Return [X, Y] of the center of cell containing provided text 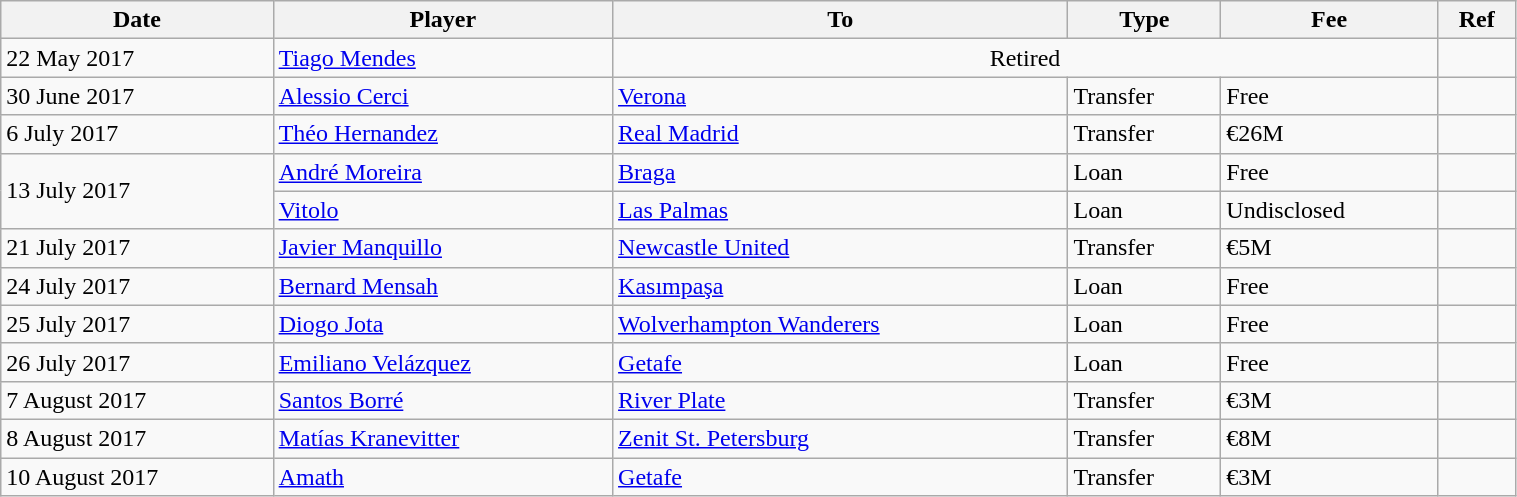
30 June 2017 [137, 96]
Retired [1026, 58]
7 August 2017 [137, 400]
24 July 2017 [137, 286]
Bernard Mensah [442, 286]
Javier Manquillo [442, 248]
8 August 2017 [137, 438]
21 July 2017 [137, 248]
Fee [1330, 20]
Vitolo [442, 210]
Alessio Cerci [442, 96]
Las Palmas [840, 210]
€5M [1330, 248]
Diogo Jota [442, 324]
Braga [840, 172]
Date [137, 20]
22 May 2017 [137, 58]
Théo Hernandez [442, 134]
To [840, 20]
André Moreira [442, 172]
€8M [1330, 438]
Newcastle United [840, 248]
10 August 2017 [137, 477]
Santos Borré [442, 400]
Player [442, 20]
Tiago Mendes [442, 58]
Type [1144, 20]
Kasımpaşa [840, 286]
Matías Kranevitter [442, 438]
Verona [840, 96]
Wolverhampton Wanderers [840, 324]
26 July 2017 [137, 362]
6 July 2017 [137, 134]
13 July 2017 [137, 191]
Amath [442, 477]
€26M [1330, 134]
Zenit St. Petersburg [840, 438]
Emiliano Velázquez [442, 362]
Real Madrid [840, 134]
Undisclosed [1330, 210]
25 July 2017 [137, 324]
Ref [1476, 20]
River Plate [840, 400]
